Output the (x, y) coordinate of the center of the cell containing the given text.  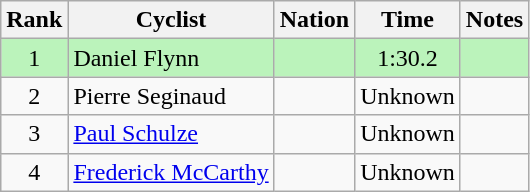
1:30.2 (408, 58)
Paul Schulze (171, 134)
Daniel Flynn (171, 58)
Frederick McCarthy (171, 172)
Notes (494, 20)
Pierre Seginaud (171, 96)
Nation (314, 20)
Cyclist (171, 20)
4 (34, 172)
1 (34, 58)
Time (408, 20)
3 (34, 134)
2 (34, 96)
Rank (34, 20)
